Determine the [x, y] coordinate at the center of the cell enclosing the given text.  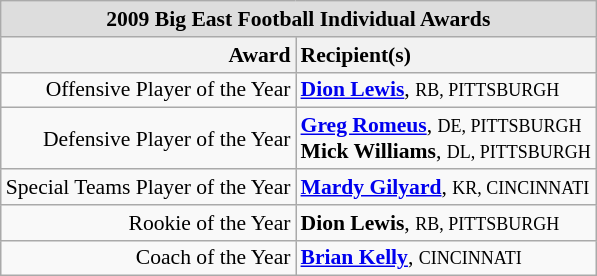
Mardy Gilyard, KR, CINCINNATI [446, 187]
Coach of the Year [148, 258]
Award [148, 55]
2009 Big East Football Individual Awards [298, 19]
Defensive Player of the Year [148, 138]
Greg Romeus, DE, PITTSBURGHMick Williams, DL, PITTSBURGH [446, 138]
Offensive Player of the Year [148, 90]
Recipient(s) [446, 55]
Rookie of the Year [148, 223]
Brian Kelly, CINCINNATI [446, 258]
Special Teams Player of the Year [148, 187]
